From the cell containing the given text, extract its center point as (x, y) coordinate. 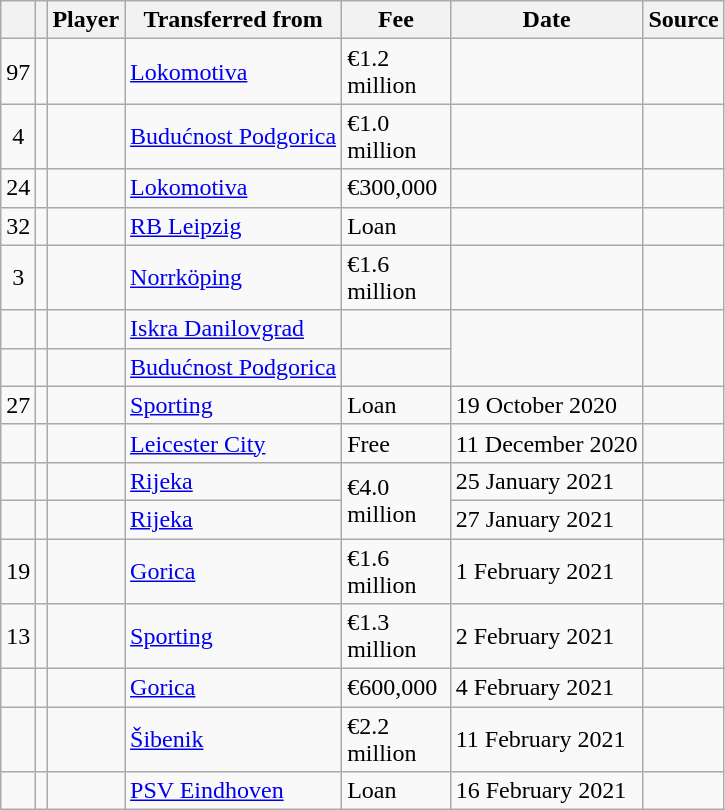
13 (18, 636)
€1.3 million (396, 636)
4 February 2021 (546, 688)
Iskra Danilovgrad (234, 329)
€1.2 million (396, 72)
Free (396, 443)
3 (18, 278)
11 December 2020 (546, 443)
Fee (396, 20)
Šibenik (234, 740)
PSV Eindhoven (234, 791)
Norrköping (234, 278)
Player (86, 20)
Leicester City (234, 443)
24 (18, 188)
€300,000 (396, 188)
1 February 2021 (546, 570)
16 February 2021 (546, 791)
11 February 2021 (546, 740)
27 January 2021 (546, 519)
€1.0 million (396, 136)
Transferred from (234, 20)
4 (18, 136)
€2.2 million (396, 740)
€600,000 (396, 688)
€4.0 million (396, 500)
19 (18, 570)
27 (18, 405)
32 (18, 226)
2 February 2021 (546, 636)
25 January 2021 (546, 481)
RB Leipzig (234, 226)
Date (546, 20)
19 October 2020 (546, 405)
97 (18, 72)
Source (684, 20)
